Extract the (x, y) coordinate from the center of the cell holding the provided text.  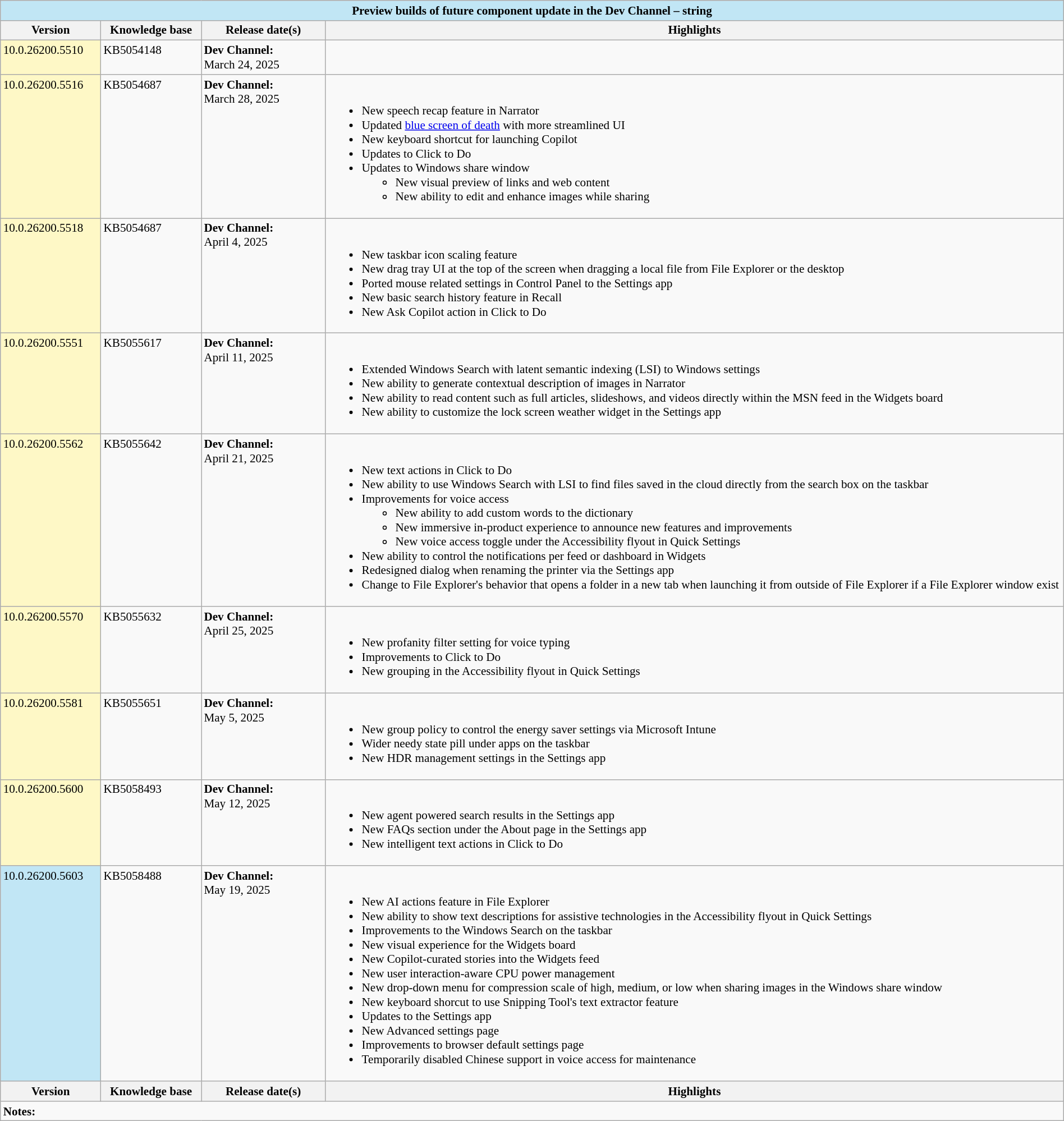
10.0.26200.5551 (51, 384)
Dev Channel:March 24, 2025 (263, 57)
New profanity filter setting for voice typingImprovements to Click to DoNew grouping in the Accessibility flyout in Quick Settings (695, 650)
10.0.26200.5570 (51, 650)
KB5058493 (152, 823)
KB5055651 (152, 736)
Notes: (532, 1111)
Dev Channel:March 28, 2025 (263, 146)
KB5055617 (152, 384)
Dev Channel:May 12, 2025 (263, 823)
10.0.26200.5562 (51, 521)
Preview builds of future component update in the Dev Channel – string (532, 10)
Dev Channel:April 25, 2025 (263, 650)
KB5058488 (152, 973)
Dev Channel:May 5, 2025 (263, 736)
10.0.26200.5510 (51, 57)
10.0.26200.5518 (51, 276)
Dev Channel:April 4, 2025 (263, 276)
10.0.26200.5581 (51, 736)
10.0.26200.5603 (51, 973)
KB5055632 (152, 650)
Dev Channel:April 11, 2025 (263, 384)
10.0.26200.5516 (51, 146)
KB5055642 (152, 521)
Dev Channel:May 19, 2025 (263, 973)
Dev Channel:April 21, 2025 (263, 521)
10.0.26200.5600 (51, 823)
KB5054148 (152, 57)
